Extract the (x, y) coordinate from the center of the cell holding the provided text.  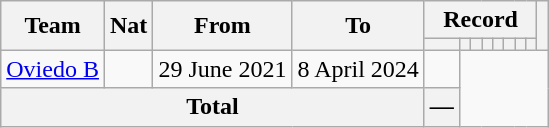
Oviedo B (53, 69)
To (358, 26)
Total (213, 107)
29 June 2021 (222, 69)
— (442, 107)
Record (480, 20)
8 April 2024 (358, 69)
Nat (128, 26)
From (222, 26)
Team (53, 26)
